From the cell containing the given text, extract its center point as [x, y] coordinate. 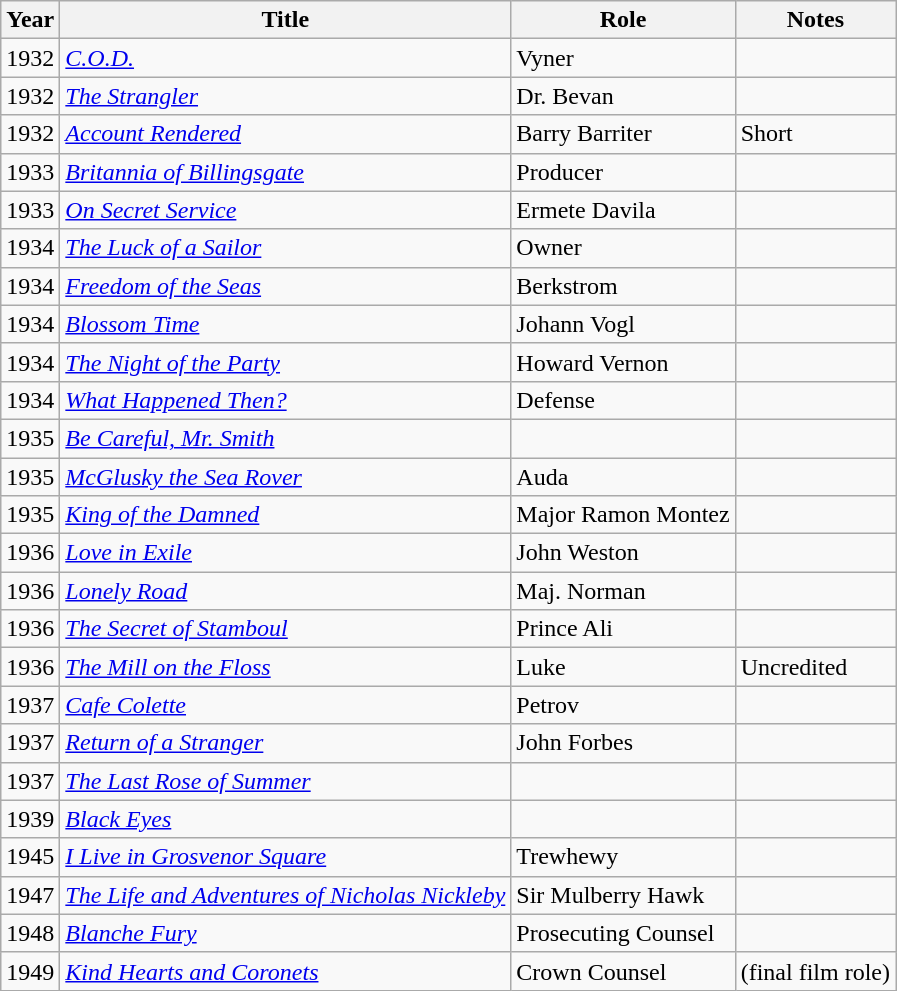
Howard Vernon [623, 362]
Sir Mulberry Hawk [623, 895]
Dr. Bevan [623, 96]
McGlusky the Sea Rover [286, 477]
Auda [623, 477]
I Live in Grosvenor Square [286, 857]
Barry Barriter [623, 134]
What Happened Then? [286, 400]
John Weston [623, 553]
The Last Rose of Summer [286, 781]
On Secret Service [286, 210]
Luke [623, 667]
1939 [30, 819]
1947 [30, 895]
Cafe Colette [286, 705]
1949 [30, 971]
King of the Damned [286, 515]
Berkstrom [623, 286]
Trewhewy [623, 857]
The Night of the Party [286, 362]
Notes [815, 20]
Defense [623, 400]
Love in Exile [286, 553]
Ermete Davila [623, 210]
Major Ramon Montez [623, 515]
Owner [623, 248]
Return of a Stranger [286, 743]
Uncredited [815, 667]
Year [30, 20]
Blossom Time [286, 324]
The Secret of Stamboul [286, 629]
Lonely Road [286, 591]
Account Rendered [286, 134]
Maj. Norman [623, 591]
Producer [623, 172]
(final film role) [815, 971]
Blanche Fury [286, 933]
Kind Hearts and Coronets [286, 971]
The Life and Adventures of Nicholas Nickleby [286, 895]
John Forbes [623, 743]
C.O.D. [286, 58]
The Strangler [286, 96]
Be Careful, Mr. Smith [286, 438]
Crown Counsel [623, 971]
The Mill on the Floss [286, 667]
Freedom of the Seas [286, 286]
Title [286, 20]
1945 [30, 857]
Johann Vogl [623, 324]
1948 [30, 933]
Prince Ali [623, 629]
Short [815, 134]
The Luck of a Sailor [286, 248]
Black Eyes [286, 819]
Britannia of Billingsgate [286, 172]
Prosecuting Counsel [623, 933]
Petrov [623, 705]
Role [623, 20]
Vyner [623, 58]
